Provide the [x, y] coordinate of the cell's center where the given text is located.  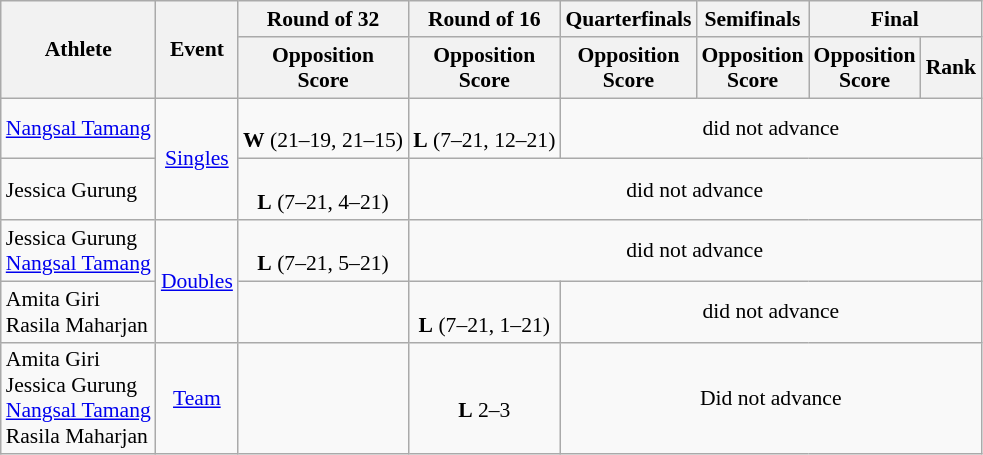
Singles [197, 159]
Round of 32 [323, 19]
Athlete [78, 50]
Did not advance [770, 398]
L (7–21, 1–21) [484, 312]
Semifinals [752, 19]
Event [197, 50]
Rank [952, 68]
L (7–21, 4–21) [323, 190]
Jessica Gurung Nangsal Tamang [78, 250]
Amita Giri Jessica Gurung Nangsal Tamang Rasila Maharjan [78, 398]
Amita Giri Rasila Maharjan [78, 312]
Quarterfinals [628, 19]
Nangsal Tamang [78, 128]
Doubles [197, 281]
L (7–21, 5–21) [323, 250]
W (21–19, 21–15) [323, 128]
Round of 16 [484, 19]
Team [197, 398]
L 2–3 [484, 398]
L (7–21, 12–21) [484, 128]
Final [896, 19]
Jessica Gurung [78, 190]
